Extract the [x, y] coordinate from the center of the cell holding the provided text.  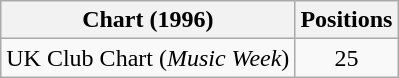
Chart (1996) [148, 20]
25 [346, 58]
Positions [346, 20]
UK Club Chart (Music Week) [148, 58]
